Locate the cell with the specified text and output its (X, Y) center coordinate. 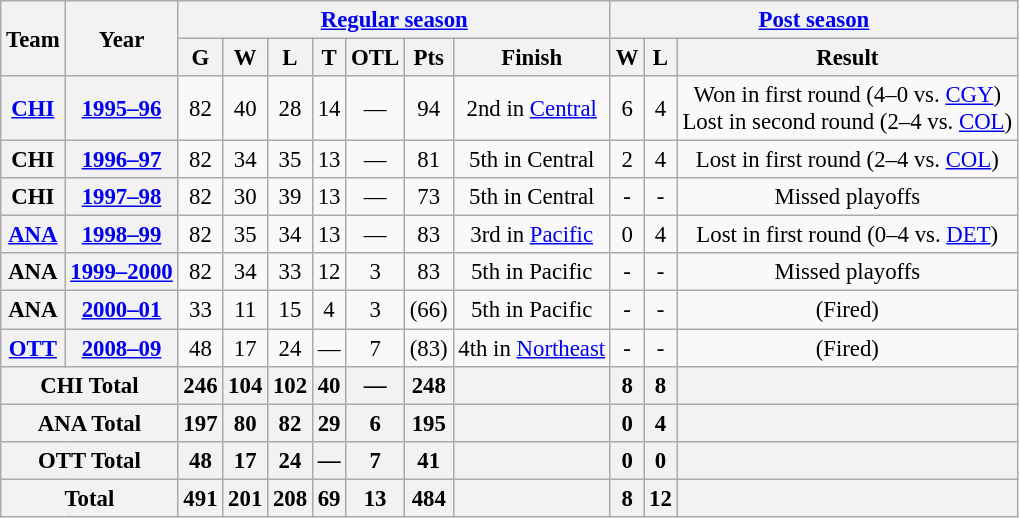
41 (428, 460)
1999–2000 (122, 273)
OTL (376, 58)
69 (328, 498)
1997–98 (122, 197)
(66) (428, 310)
Year (122, 38)
80 (246, 423)
201 (246, 498)
102 (290, 385)
491 (200, 498)
29 (328, 423)
Result (847, 58)
2nd in Central (532, 108)
30 (246, 197)
248 (428, 385)
OTT Total (90, 460)
Team (33, 38)
94 (428, 108)
2000–01 (122, 310)
Won in first round (4–0 vs. CGY) Lost in second round (2–4 vs. COL) (847, 108)
Total (90, 498)
2 (626, 160)
Regular season (394, 20)
1998–99 (122, 235)
Finish (532, 58)
T (328, 58)
Post season (814, 20)
Lost in first round (0–4 vs. DET) (847, 235)
246 (200, 385)
Lost in first round (2–4 vs. COL) (847, 160)
15 (290, 310)
81 (428, 160)
195 (428, 423)
OTT (33, 348)
ANA Total (90, 423)
39 (290, 197)
104 (246, 385)
4th in Northeast (532, 348)
73 (428, 197)
28 (290, 108)
(83) (428, 348)
208 (290, 498)
197 (200, 423)
2008–09 (122, 348)
3rd in Pacific (532, 235)
484 (428, 498)
CHI Total (90, 385)
Pts (428, 58)
14 (328, 108)
11 (246, 310)
1996–97 (122, 160)
1995–96 (122, 108)
G (200, 58)
